Detect which cell encompasses the target text, then output its (x, y) center coordinate. 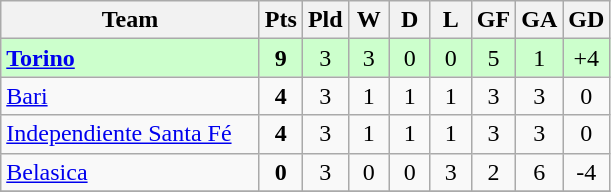
L (450, 20)
6 (540, 172)
D (410, 20)
GF (493, 20)
Pld (325, 20)
5 (493, 58)
Bari (130, 96)
Team (130, 20)
GA (540, 20)
GD (586, 20)
Independiente Santa Fé (130, 134)
9 (280, 58)
Belasica (130, 172)
+4 (586, 58)
2 (493, 172)
W (368, 20)
Pts (280, 20)
-4 (586, 172)
Torino (130, 58)
